Return the (x, y) coordinate for the center point of the cell that contains the specified text.  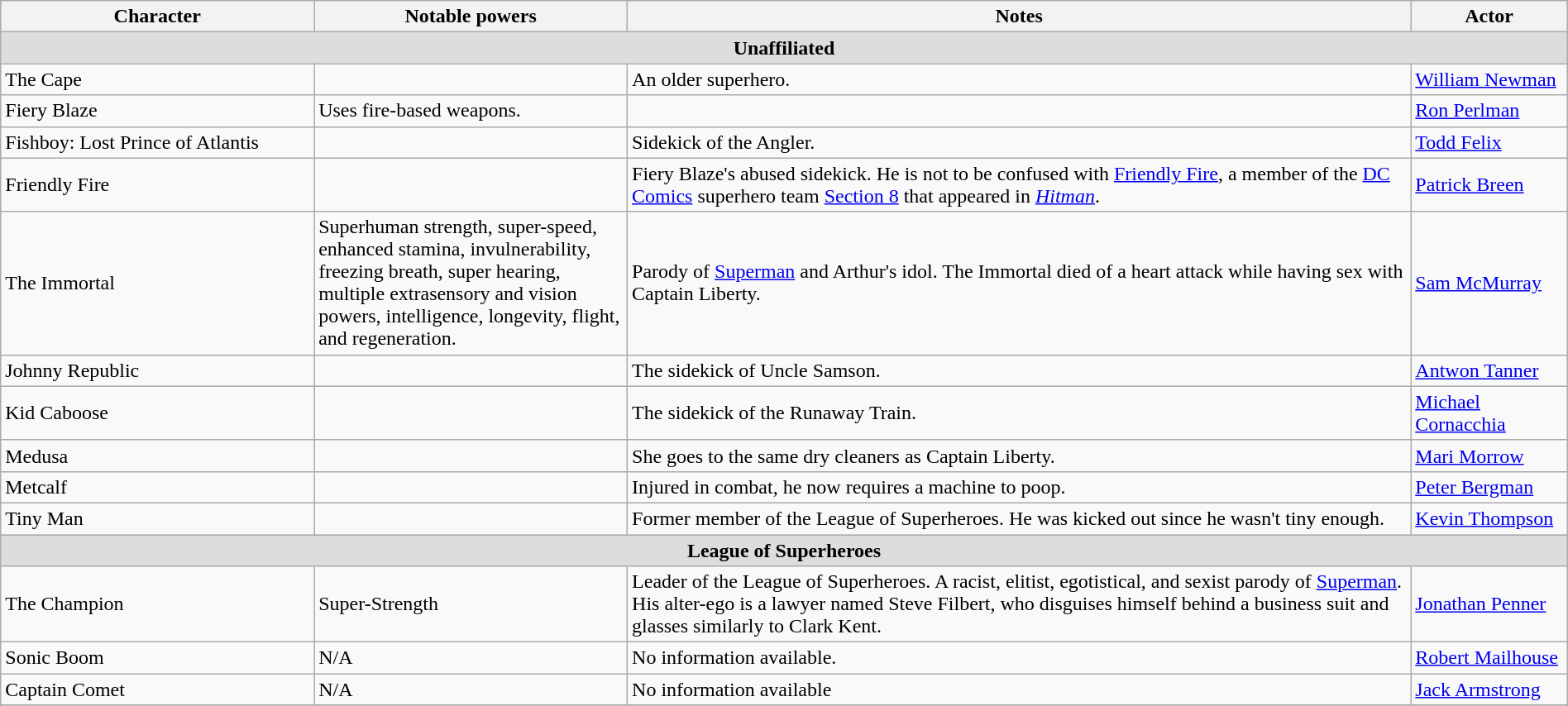
Peter Bergman (1489, 487)
No information available (1019, 689)
Johnny Republic (157, 370)
Todd Felix (1489, 142)
Uses fire-based weapons. (471, 111)
The Champion (157, 604)
Tiny Man (157, 518)
Sidekick of the Angler. (1019, 142)
Ron Perlman (1489, 111)
Jack Armstrong (1489, 689)
An older superhero. (1019, 79)
Character (157, 17)
Michael Cornacchia (1489, 413)
The Immortal (157, 283)
Robert Mailhouse (1489, 658)
Injured in combat, he now requires a machine to poop. (1019, 487)
Super-Strength (471, 604)
Sonic Boom (157, 658)
Sam McMurray (1489, 283)
The sidekick of the Runaway Train. (1019, 413)
She goes to the same dry cleaners as Captain Liberty. (1019, 456)
The Cape (157, 79)
Captain Comet (157, 689)
Metcalf (157, 487)
League of Superheroes (784, 550)
Antwon Tanner (1489, 370)
Fishboy: Lost Prince of Atlantis (157, 142)
Friendly Fire (157, 185)
Patrick Breen (1489, 185)
Medusa (157, 456)
No information available. (1019, 658)
Notable powers (471, 17)
Parody of Superman and Arthur's idol. The Immortal died of a heart attack while having sex with Captain Liberty. (1019, 283)
Fiery Blaze (157, 111)
Unaffiliated (784, 48)
Kid Caboose (157, 413)
Kevin Thompson (1489, 518)
Notes (1019, 17)
William Newman (1489, 79)
Actor (1489, 17)
The sidekick of Uncle Samson. (1019, 370)
Mari Morrow (1489, 456)
Former member of the League of Superheroes. He was kicked out since he wasn't tiny enough. (1019, 518)
Jonathan Penner (1489, 604)
